Output the (x, y) coordinate of the center of the cell containing the given text.  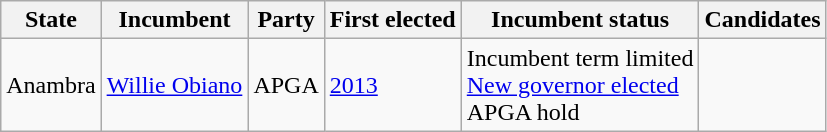
Anambra (51, 85)
First elected (392, 20)
Party (286, 20)
Incumbent term limitedNew governor electedAPGA hold (580, 85)
APGA (286, 85)
Willie Obiano (174, 85)
State (51, 20)
2013 (392, 85)
Incumbent status (580, 20)
Incumbent (174, 20)
Candidates (762, 20)
